Provide the (X, Y) coordinate of the cell's center where the given text is located.  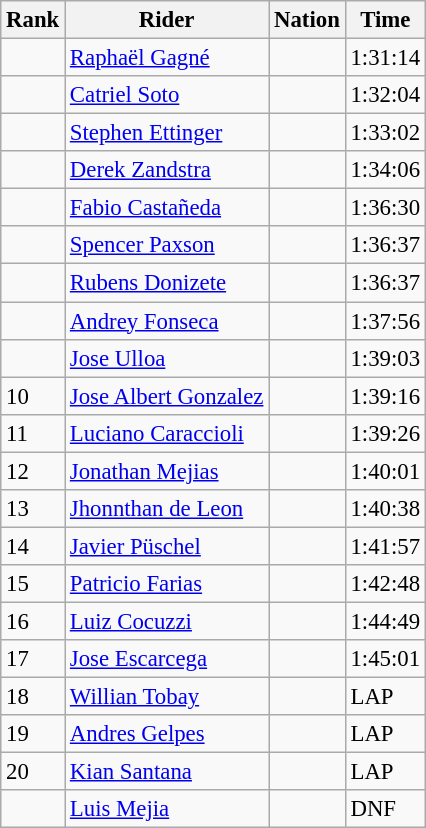
1:37:56 (385, 321)
11 (33, 433)
Spencer Paxson (167, 245)
Jose Escarcega (167, 659)
17 (33, 659)
1:33:02 (385, 133)
Luiz Cocuzzi (167, 621)
Andrey Fonseca (167, 321)
Luis Mejia (167, 809)
Luciano Caraccioli (167, 433)
Rubens Donizete (167, 283)
1:36:30 (385, 208)
Jose Ulloa (167, 358)
Raphaël Gagné (167, 58)
1:32:04 (385, 95)
16 (33, 621)
1:34:06 (385, 170)
20 (33, 772)
12 (33, 471)
Nation (307, 20)
Jonathan Mejias (167, 471)
Andres Gelpes (167, 734)
Jhonnthan de Leon (167, 509)
Fabio Castañeda (167, 208)
1:39:03 (385, 358)
Stephen Ettinger (167, 133)
Jose Albert Gonzalez (167, 396)
1:40:38 (385, 509)
1:42:48 (385, 584)
1:40:01 (385, 471)
1:41:57 (385, 546)
Willian Tobay (167, 697)
Rider (167, 20)
19 (33, 734)
1:45:01 (385, 659)
Javier Püschel (167, 546)
18 (33, 697)
Patricio Farias (167, 584)
13 (33, 509)
Kian Santana (167, 772)
Catriel Soto (167, 95)
15 (33, 584)
Derek Zandstra (167, 170)
1:39:16 (385, 396)
1:39:26 (385, 433)
1:44:49 (385, 621)
1:31:14 (385, 58)
DNF (385, 809)
14 (33, 546)
10 (33, 396)
Time (385, 20)
Rank (33, 20)
